Scan for the cell matching the given text and deliver its (x, y) coordinate at center. 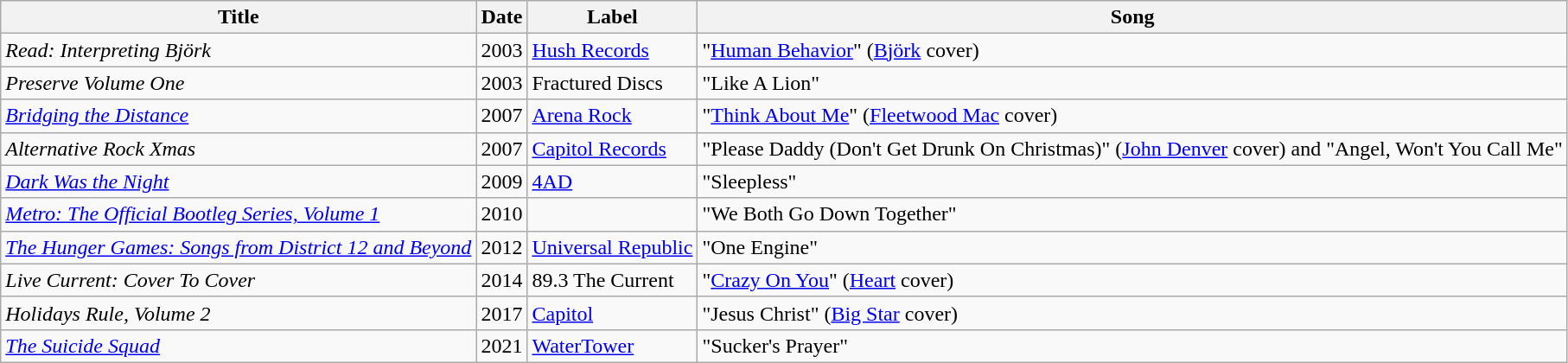
Capitol Records (612, 149)
Fractured Discs (612, 83)
Preserve Volume One (239, 83)
2012 (501, 247)
"We Both Go Down Together" (1132, 214)
Capitol (612, 313)
"Sleepless" (1132, 181)
"Human Behavior" (Björk cover) (1132, 50)
2021 (501, 346)
The Suicide Squad (239, 346)
Title (239, 17)
Bridging the Distance (239, 116)
Date (501, 17)
Arena Rock (612, 116)
2017 (501, 313)
Universal Republic (612, 247)
Metro: The Official Bootleg Series, Volume 1 (239, 214)
Dark Was the Night (239, 181)
WaterTower (612, 346)
Song (1132, 17)
4AD (612, 181)
"Please Daddy (Don't Get Drunk On Christmas)" (John Denver cover) and "Angel, Won't You Call Me" (1132, 149)
"One Engine" (1132, 247)
"Crazy On You" (Heart cover) (1132, 280)
89.3 The Current (612, 280)
The Hunger Games: Songs from District 12 and Beyond (239, 247)
2009 (501, 181)
2010 (501, 214)
Label (612, 17)
Holidays Rule, Volume 2 (239, 313)
Live Current: Cover To Cover (239, 280)
"Sucker's Prayer" (1132, 346)
"Jesus Christ" (Big Star cover) (1132, 313)
"Think About Me" (Fleetwood Mac cover) (1132, 116)
Read: Interpreting Björk (239, 50)
2014 (501, 280)
Alternative Rock Xmas (239, 149)
"Like A Lion" (1132, 83)
Hush Records (612, 50)
